Return [x, y] of the center of cell containing provided text 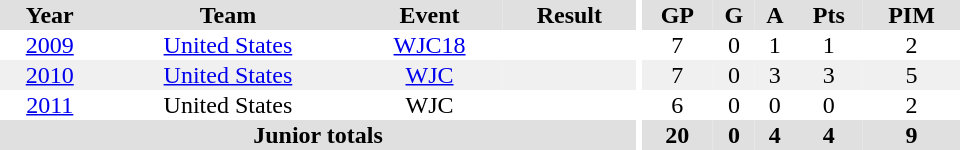
6 [678, 105]
2011 [50, 105]
2010 [50, 75]
20 [678, 135]
Junior totals [318, 135]
5 [912, 75]
Pts [829, 15]
Event [429, 15]
Year [50, 15]
PIM [912, 15]
Result [570, 15]
WJC18 [429, 45]
GP [678, 15]
9 [912, 135]
Team [228, 15]
G [734, 15]
2009 [50, 45]
A [775, 15]
